Determine the [x, y] coordinate at the center of the cell enclosing the given text.  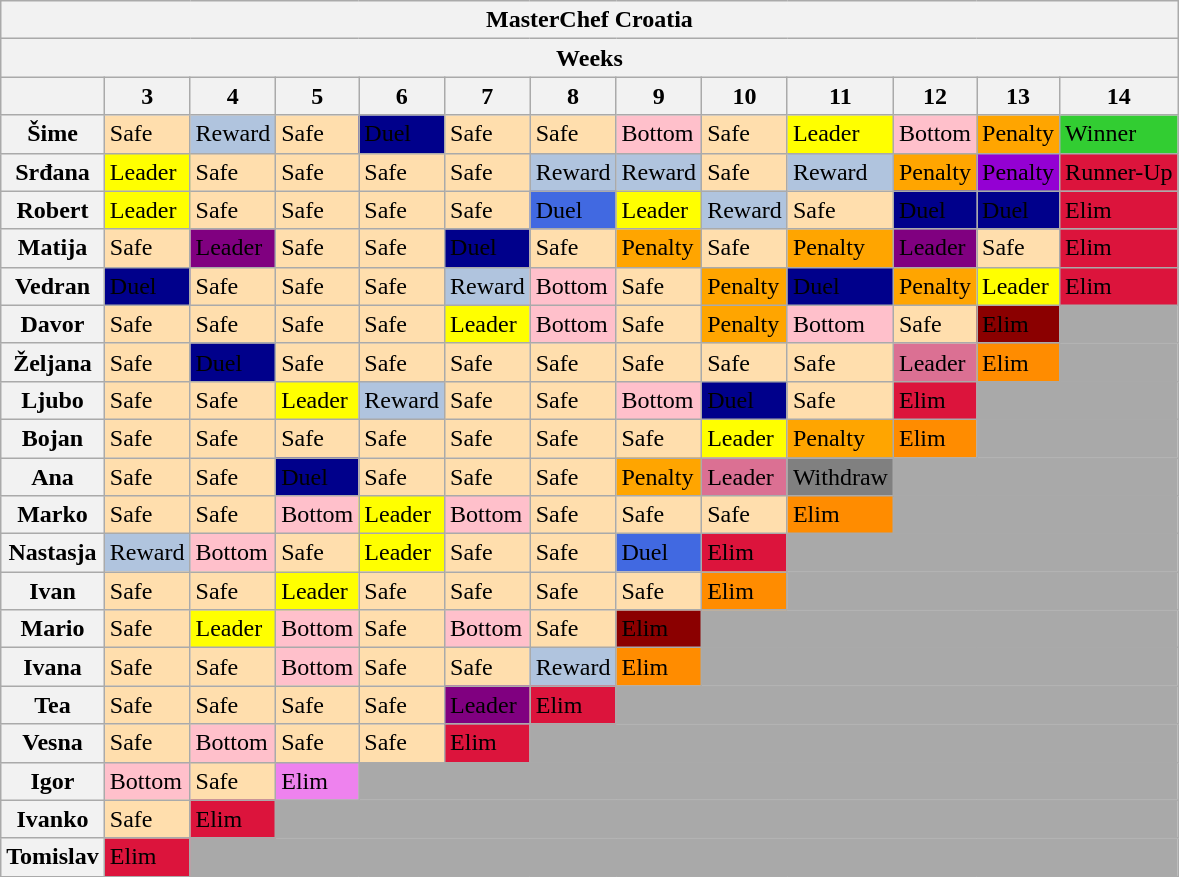
Robert [53, 210]
Winner [1120, 134]
Matija [53, 248]
Srđana [53, 172]
Tomislav [53, 857]
Weeks [590, 58]
Ivanko [53, 819]
Withdraw [840, 477]
Šime [53, 134]
Mario [53, 629]
Vesna [53, 743]
Tea [53, 705]
Ljubo [53, 400]
9 [659, 96]
14 [1120, 96]
Ivan [53, 591]
7 [488, 96]
Ana [53, 477]
MasterChef Croatia [590, 20]
11 [840, 96]
8 [573, 96]
4 [233, 96]
Vedran [53, 286]
Ivana [53, 667]
13 [1018, 96]
10 [745, 96]
12 [934, 96]
Igor [53, 781]
5 [318, 96]
Davor [53, 324]
Nastasja [53, 553]
3 [147, 96]
Željana [53, 362]
Runner-Up [1120, 172]
6 [402, 96]
Marko [53, 515]
Bojan [53, 438]
